Extract the [X, Y] coordinate from the center of the cell holding the provided text.  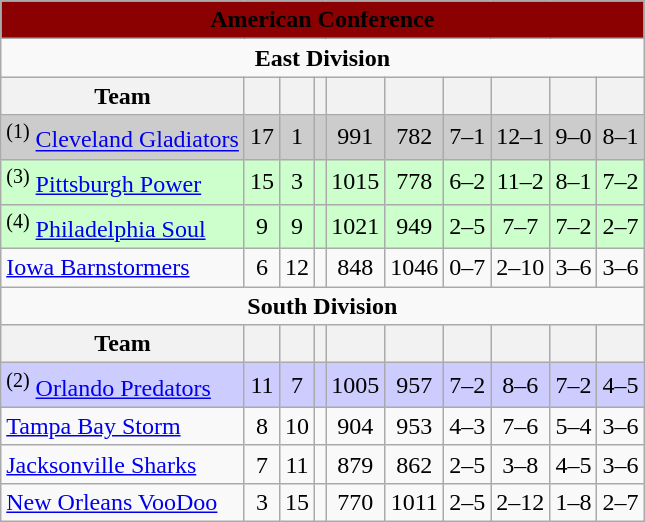
0–7 [468, 268]
1011 [414, 502]
782 [414, 138]
904 [356, 426]
3–8 [520, 464]
1 [296, 138]
11–2 [520, 182]
1005 [356, 386]
2–10 [520, 268]
6–2 [468, 182]
1–8 [574, 502]
(3) Pittsburgh Power [123, 182]
9–0 [574, 138]
10 [296, 426]
(1) Cleveland Gladiators [123, 138]
17 [262, 138]
2–12 [520, 502]
5–4 [574, 426]
8–6 [520, 386]
991 [356, 138]
East Division [322, 58]
American Conference [322, 20]
7–6 [520, 426]
New Orleans VooDoo [123, 502]
South Division [322, 306]
12–1 [520, 138]
(2) Orlando Predators [123, 386]
4–3 [468, 426]
(4) Philadelphia Soul [123, 226]
1046 [414, 268]
778 [414, 182]
6 [262, 268]
848 [356, 268]
1021 [356, 226]
12 [296, 268]
879 [356, 464]
1015 [356, 182]
Jacksonville Sharks [123, 464]
7–7 [520, 226]
953 [414, 426]
770 [356, 502]
Iowa Barnstormers [123, 268]
Tampa Bay Storm [123, 426]
949 [414, 226]
8 [262, 426]
862 [414, 464]
7–1 [468, 138]
957 [414, 386]
